Determine the [x, y] coordinate at the center of the cell enclosing the given text.  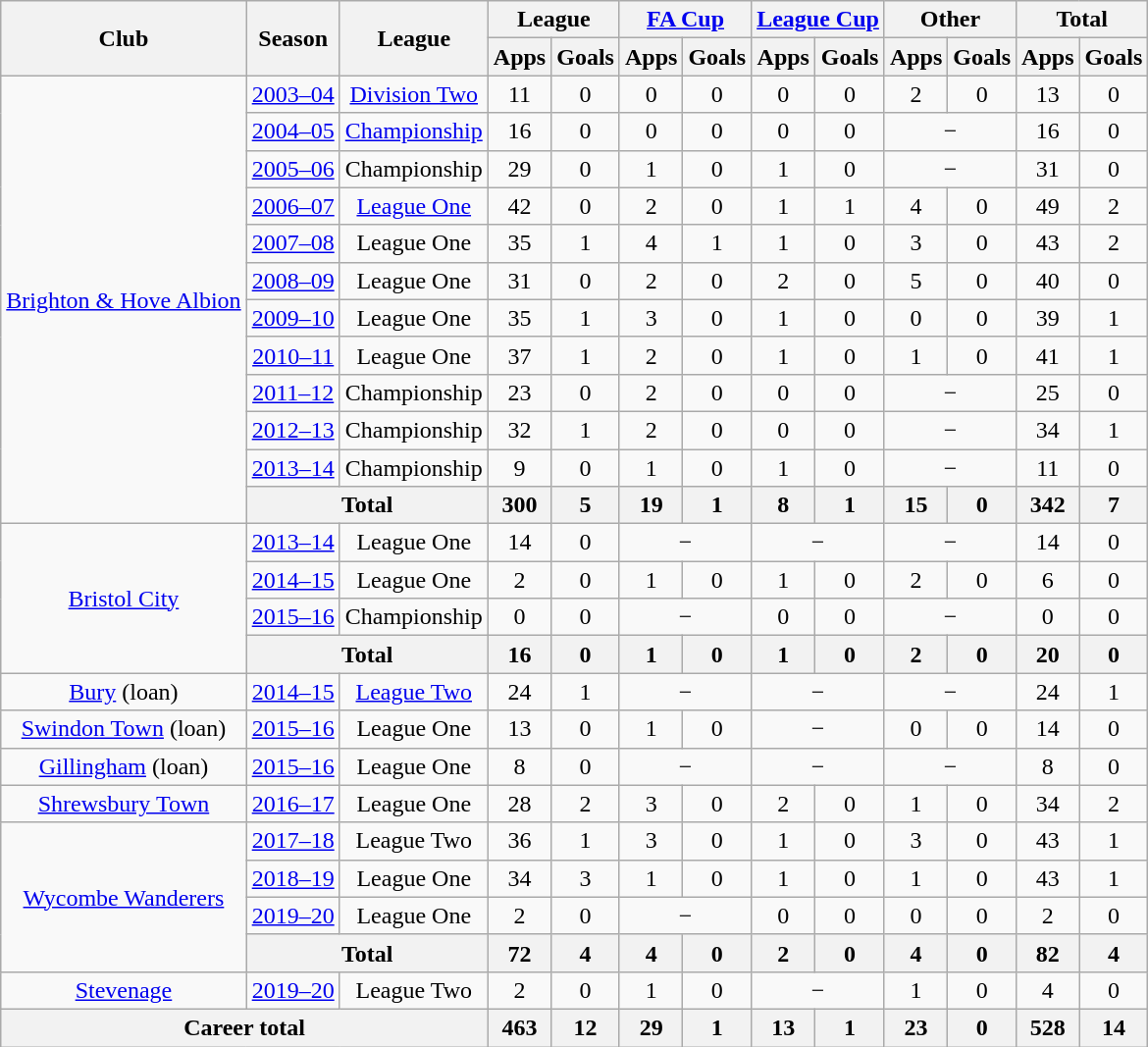
72 [519, 953]
300 [519, 505]
7 [1114, 505]
Season [292, 38]
2008–09 [292, 281]
2004–05 [292, 131]
Division Two [414, 94]
49 [1048, 206]
Brighton & Hove Albion [124, 300]
42 [519, 206]
2005–06 [292, 169]
Stevenage [124, 990]
2003–04 [292, 94]
41 [1048, 355]
25 [1048, 393]
2009–10 [292, 318]
Gillingham (loan) [124, 766]
2018–19 [292, 878]
League Cup [818, 20]
82 [1048, 953]
28 [519, 804]
9 [519, 468]
Career total [245, 1027]
Bristol City [124, 599]
2010–11 [292, 355]
2011–12 [292, 393]
37 [519, 355]
32 [519, 430]
40 [1048, 281]
2016–17 [292, 804]
15 [915, 505]
2012–13 [292, 430]
528 [1048, 1027]
39 [1048, 318]
19 [651, 505]
6 [1048, 580]
20 [1048, 654]
2006–07 [292, 206]
342 [1048, 505]
12 [586, 1027]
Wycombe Wanderers [124, 897]
2017–18 [292, 841]
36 [519, 841]
FA Cup [685, 20]
Bury (loan) [124, 692]
Club [124, 38]
Other [950, 20]
Shrewsbury Town [124, 804]
2007–08 [292, 243]
Swindon Town (loan) [124, 729]
463 [519, 1027]
